Find where the given text appears and provide that cell's center as [x, y] coordinate. 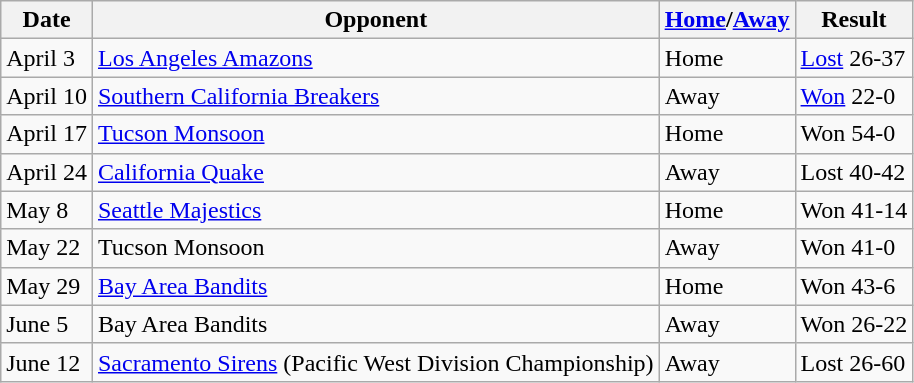
Lost 26-37 [854, 58]
May 29 [47, 286]
April 24 [47, 172]
Won 26-22 [854, 324]
California Quake [376, 172]
April 3 [47, 58]
Seattle Majestics [376, 210]
Won 22-0 [854, 96]
Lost 40-42 [854, 172]
Sacramento Sirens (Pacific West Division Championship) [376, 362]
Won 41-14 [854, 210]
Result [854, 20]
May 8 [47, 210]
May 22 [47, 248]
Los Angeles Amazons [376, 58]
Lost 26-60 [854, 362]
June 12 [47, 362]
Date [47, 20]
Won 54-0 [854, 134]
Won 41-0 [854, 248]
Home/Away [727, 20]
April 17 [47, 134]
Southern California Breakers [376, 96]
Opponent [376, 20]
Won 43-6 [854, 286]
June 5 [47, 324]
April 10 [47, 96]
